From the cell containing the given text, extract its center point as (x, y) coordinate. 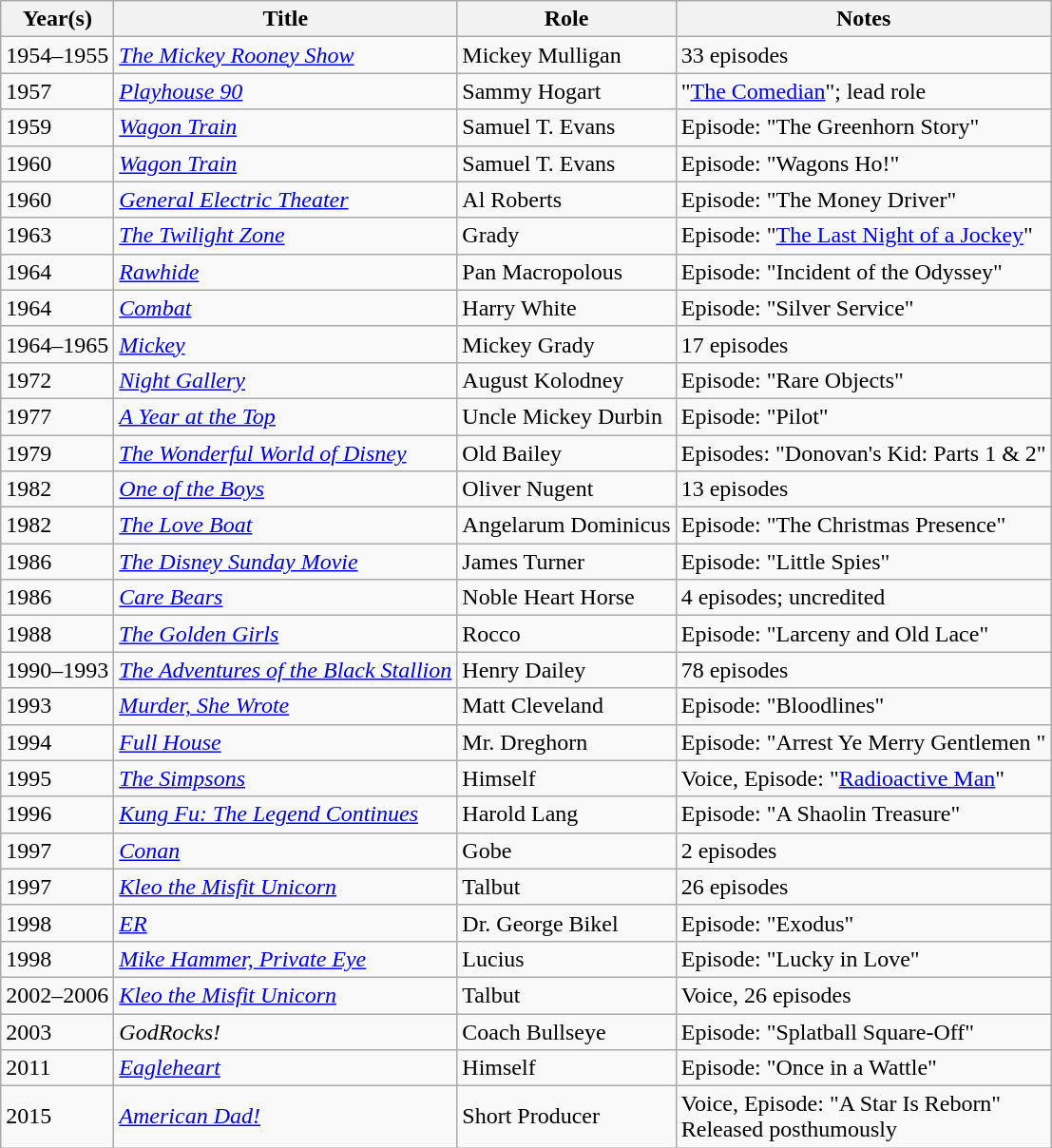
One of the Boys (285, 489)
Rocco (566, 634)
The Love Boat (285, 526)
Episodes: "Donovan's Kid: Parts 1 & 2" (863, 453)
The Disney Sunday Movie (285, 562)
Gobe (566, 851)
Mike Hammer, Private Eye (285, 959)
1994 (57, 742)
Conan (285, 851)
Episode: "The Money Driver" (863, 200)
33 episodes (863, 55)
Episode: "Incident of the Odyssey" (863, 272)
Care Bears (285, 598)
The Mickey Rooney Show (285, 55)
Grady (566, 236)
2011 (57, 1068)
Harold Lang (566, 814)
1957 (57, 91)
The Golden Girls (285, 634)
Episode: "Wagons Ho!" (863, 163)
The Simpsons (285, 778)
13 episodes (863, 489)
James Turner (566, 562)
Eagleheart (285, 1068)
Episode: "The Greenhorn Story" (863, 127)
Year(s) (57, 19)
Episode: "The Last Night of a Jockey" (863, 236)
A Year at the Top (285, 416)
Episode: "Once in a Wattle" (863, 1068)
Voice, 26 episodes (863, 995)
17 episodes (863, 344)
1963 (57, 236)
Lucius (566, 959)
1959 (57, 127)
Voice, Episode: "A Star Is Reborn"Released posthumously (863, 1118)
Sammy Hogart (566, 91)
ER (285, 923)
1964–1965 (57, 344)
Episode: "Larceny and Old Lace" (863, 634)
GodRocks! (285, 1031)
Dr. George Bikel (566, 923)
Episode: "Silver Service" (863, 308)
Noble Heart Horse (566, 598)
The Wonderful World of Disney (285, 453)
1993 (57, 706)
American Dad! (285, 1118)
1977 (57, 416)
Rawhide (285, 272)
Episode: "Exodus" (863, 923)
78 episodes (863, 670)
Episode: "Lucky in Love" (863, 959)
Matt Cleveland (566, 706)
Episode: "Little Spies" (863, 562)
Mickey Grady (566, 344)
1995 (57, 778)
Notes (863, 19)
Episode: "Pilot" (863, 416)
26 episodes (863, 887)
Role (566, 19)
General Electric Theater (285, 200)
Episode: "A Shaolin Treasure" (863, 814)
Coach Bullseye (566, 1031)
1954–1955 (57, 55)
4 episodes; uncredited (863, 598)
Full House (285, 742)
Combat (285, 308)
Short Producer (566, 1118)
Henry Dailey (566, 670)
"The Comedian"; lead role (863, 91)
2015 (57, 1118)
Mickey (285, 344)
Pan Macropolous (566, 272)
1972 (57, 380)
Harry White (566, 308)
Uncle Mickey Durbin (566, 416)
The Twilight Zone (285, 236)
Oliver Nugent (566, 489)
2002–2006 (57, 995)
1979 (57, 453)
Episode: "The Christmas Presence" (863, 526)
1990–1993 (57, 670)
Playhouse 90 (285, 91)
Night Gallery (285, 380)
Title (285, 19)
Episode: "Splatball Square-Off" (863, 1031)
2003 (57, 1031)
Al Roberts (566, 200)
Mr. Dreghorn (566, 742)
Old Bailey (566, 453)
Mickey Mulligan (566, 55)
2 episodes (863, 851)
Voice, Episode: "Radioactive Man" (863, 778)
The Adventures of the Black Stallion (285, 670)
1996 (57, 814)
1988 (57, 634)
Murder, She Wrote (285, 706)
Angelarum Dominicus (566, 526)
Episode: "Rare Objects" (863, 380)
Kung Fu: The Legend Continues (285, 814)
August Kolodney (566, 380)
Episode: "Bloodlines" (863, 706)
Episode: "Arrest Ye Merry Gentlemen " (863, 742)
